Determine the (x, y) coordinate at the center of the cell enclosing the given text.  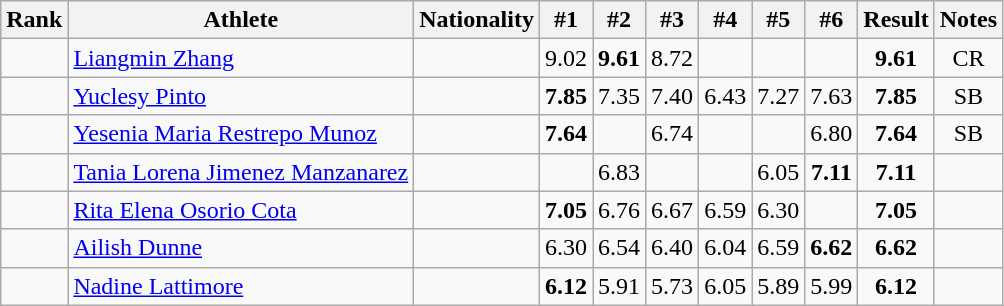
Ailish Dunne (241, 248)
Yesenia Maria Restrepo Munoz (241, 134)
#2 (620, 20)
6.54 (620, 248)
6.80 (832, 134)
5.99 (832, 286)
6.43 (726, 96)
Tania Lorena Jimenez Manzanarez (241, 172)
Rita Elena Osorio Cota (241, 210)
6.40 (672, 248)
Result (896, 20)
6.04 (726, 248)
5.89 (778, 286)
9.02 (566, 58)
Athlete (241, 20)
5.73 (672, 286)
#5 (778, 20)
7.63 (832, 96)
8.72 (672, 58)
6.74 (672, 134)
7.27 (778, 96)
#3 (672, 20)
5.91 (620, 286)
6.67 (672, 210)
7.40 (672, 96)
Yuclesy Pinto (241, 96)
#1 (566, 20)
CR (968, 58)
6.76 (620, 210)
Liangmin Zhang (241, 58)
Notes (968, 20)
Rank (34, 20)
Nadine Lattimore (241, 286)
#4 (726, 20)
#6 (832, 20)
6.83 (620, 172)
Nationality (477, 20)
7.35 (620, 96)
